Search for the cell housing the specified text and yield its [X, Y] center coordinate. 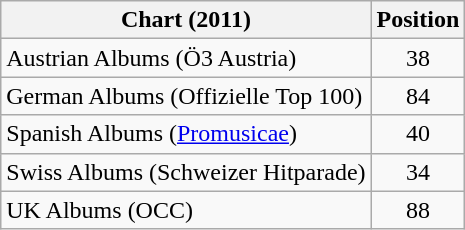
Chart (2011) [186, 20]
34 [418, 172]
38 [418, 58]
40 [418, 134]
Spanish Albums (Promusicae) [186, 134]
UK Albums (OCC) [186, 210]
88 [418, 210]
Austrian Albums (Ö3 Austria) [186, 58]
84 [418, 96]
German Albums (Offizielle Top 100) [186, 96]
Position [418, 20]
Swiss Albums (Schweizer Hitparade) [186, 172]
